Output the [x, y] coordinate of the center of the cell containing the given text.  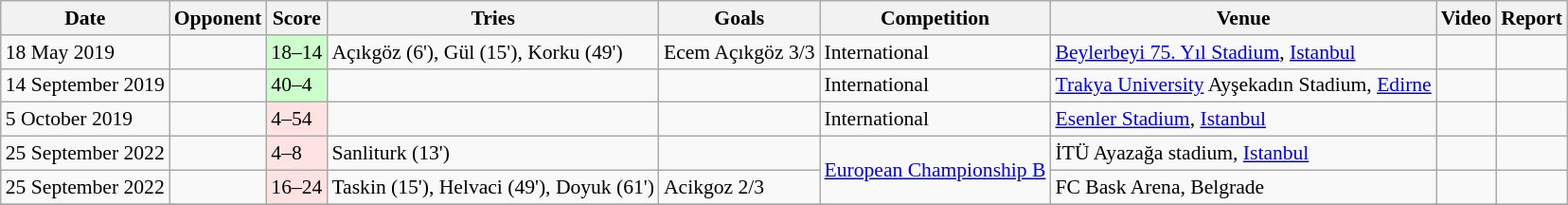
Venue [1244, 18]
Ecem Açıkgöz 3/3 [739, 52]
İTÜ Ayazağa stadium, Istanbul [1244, 154]
Beylerbeyi 75. Yıl Stadium, Istanbul [1244, 52]
FC Bask Arena, Belgrade [1244, 187]
European Championship B [935, 171]
14 September 2019 [85, 85]
Tries [492, 18]
18 May 2019 [85, 52]
4–8 [296, 154]
Competition [935, 18]
Esenler Stadium, Istanbul [1244, 120]
Video [1466, 18]
Opponent [218, 18]
Date [85, 18]
Goals [739, 18]
Acikgoz 2/3 [739, 187]
Taskin (15'), Helvaci (49'), Doyuk (61') [492, 187]
18–14 [296, 52]
Sanliturk (13') [492, 154]
Trakya University Ayşekadın Stadium, Edirne [1244, 85]
16–24 [296, 187]
Score [296, 18]
4–54 [296, 120]
Açıkgöz (6'), Gül (15'), Korku (49') [492, 52]
Report [1532, 18]
40–4 [296, 85]
5 October 2019 [85, 120]
